Find where the given text appears and provide that cell's center as (X, Y) coordinate. 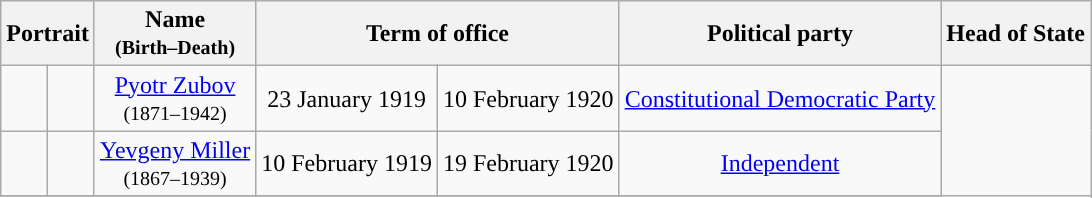
Pyotr Zubov(1871–1942) (174, 98)
10 February 1919 (347, 164)
19 February 1920 (528, 164)
Political party (780, 34)
Name(Birth–Death) (174, 34)
Yevgeny Miller(1867–1939) (174, 164)
Head of State (1016, 34)
Term of office (438, 34)
Portrait (48, 34)
Independent (780, 164)
23 January 1919 (347, 98)
Constitutional Democratic Party (780, 98)
10 February 1920 (528, 98)
